Locate the cell with the specified text and output its (X, Y) center coordinate. 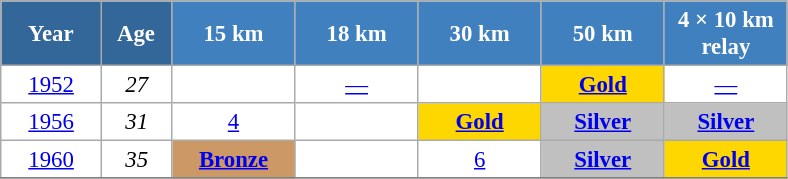
Age (136, 34)
4 (234, 122)
27 (136, 85)
Year (52, 34)
30 km (480, 34)
18 km (356, 34)
1956 (52, 122)
6 (480, 160)
50 km (602, 34)
1952 (52, 85)
Bronze (234, 160)
31 (136, 122)
35 (136, 160)
1960 (52, 160)
15 km (234, 34)
4 × 10 km relay (726, 34)
